Locate the cell with the specified text and output its [x, y] center coordinate. 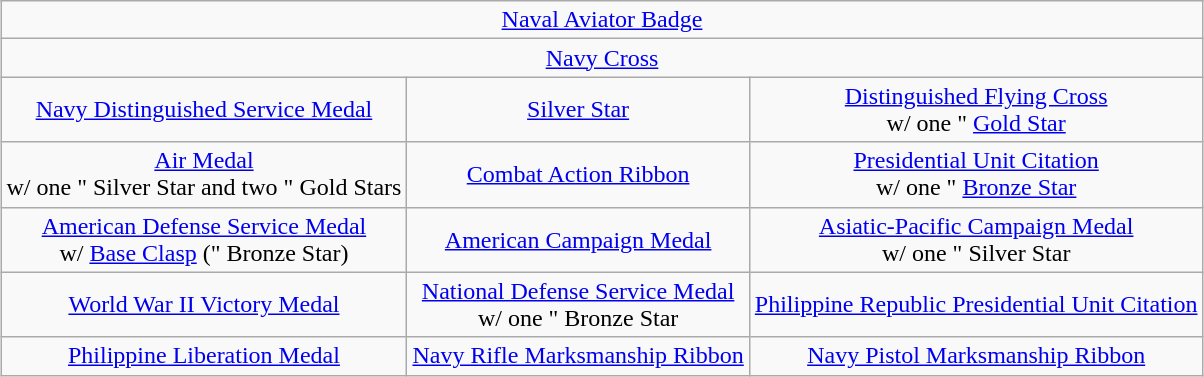
Navy Pistol Marksmanship Ribbon [976, 356]
Asiatic-Pacific Campaign Medalw/ one " Silver Star [976, 240]
National Defense Service Medalw/ one " Bronze Star [578, 304]
Philippine Republic Presidential Unit Citation [976, 304]
Presidential Unit Citationw/ one " Bronze Star [976, 174]
Silver Star [578, 110]
Philippine Liberation Medal [204, 356]
Navy Distinguished Service Medal [204, 110]
Navy Cross [602, 58]
World War II Victory Medal [204, 304]
American Campaign Medal [578, 240]
American Defense Service Medalw/ Base Clasp (" Bronze Star) [204, 240]
Air Medalw/ one " Silver Star and two " Gold Stars [204, 174]
Navy Rifle Marksmanship Ribbon [578, 356]
Naval Aviator Badge [602, 20]
Distinguished Flying Crossw/ one " Gold Star [976, 110]
Combat Action Ribbon [578, 174]
